Extract the (x, y) coordinate from the center of the cell holding the provided text.  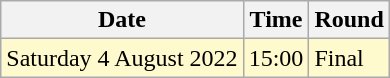
Saturday 4 August 2022 (122, 58)
Final (349, 58)
Round (349, 20)
Time (276, 20)
Date (122, 20)
15:00 (276, 58)
